Find where the given text appears and provide that cell's center as [X, Y] coordinate. 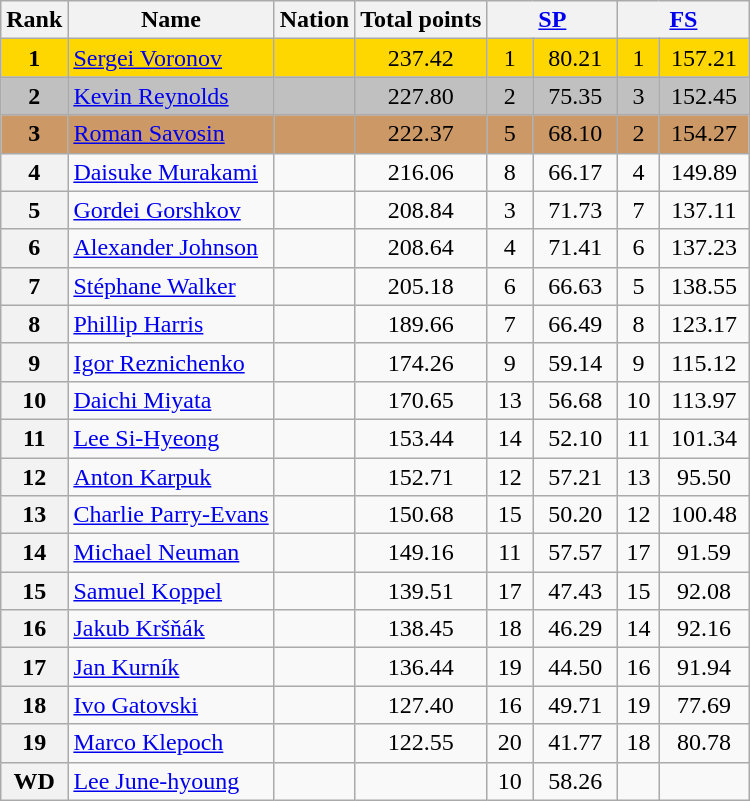
Jakub Kršňák [171, 629]
153.44 [421, 438]
Daisuke Murakami [171, 172]
Marco Klepoch [171, 743]
Alexander Johnson [171, 248]
Kevin Reynolds [171, 96]
Phillip Harris [171, 324]
Sergei Voronov [171, 58]
92.16 [704, 629]
71.41 [576, 248]
80.78 [704, 743]
227.80 [421, 96]
139.51 [421, 591]
170.65 [421, 400]
222.37 [421, 134]
208.64 [421, 248]
Total points [421, 20]
77.69 [704, 705]
152.45 [704, 96]
91.59 [704, 553]
Name [171, 20]
68.10 [576, 134]
138.55 [704, 286]
101.34 [704, 438]
WD [34, 781]
56.68 [576, 400]
57.21 [576, 477]
57.57 [576, 553]
123.17 [704, 324]
92.08 [704, 591]
Ivo Gatovski [171, 705]
Michael Neuman [171, 553]
136.44 [421, 667]
Charlie Parry-Evans [171, 515]
Stéphane Walker [171, 286]
71.73 [576, 210]
Daichi Miyata [171, 400]
208.84 [421, 210]
189.66 [421, 324]
49.71 [576, 705]
100.48 [704, 515]
216.06 [421, 172]
113.97 [704, 400]
20 [510, 743]
SP [552, 20]
95.50 [704, 477]
80.21 [576, 58]
149.89 [704, 172]
157.21 [704, 58]
138.45 [421, 629]
FS [684, 20]
154.27 [704, 134]
Igor Reznichenko [171, 362]
Samuel Koppel [171, 591]
115.12 [704, 362]
Roman Savosin [171, 134]
127.40 [421, 705]
Lee June-hyoung [171, 781]
59.14 [576, 362]
Gordei Gorshkov [171, 210]
44.50 [576, 667]
46.29 [576, 629]
75.35 [576, 96]
152.71 [421, 477]
205.18 [421, 286]
Anton Karpuk [171, 477]
Nation [314, 20]
41.77 [576, 743]
66.49 [576, 324]
Lee Si-Hyeong [171, 438]
137.11 [704, 210]
66.17 [576, 172]
47.43 [576, 591]
237.42 [421, 58]
137.23 [704, 248]
Rank [34, 20]
122.55 [421, 743]
Jan Kurník [171, 667]
52.10 [576, 438]
58.26 [576, 781]
66.63 [576, 286]
50.20 [576, 515]
149.16 [421, 553]
91.94 [704, 667]
150.68 [421, 515]
174.26 [421, 362]
